Return [X, Y] of the center of cell containing provided text 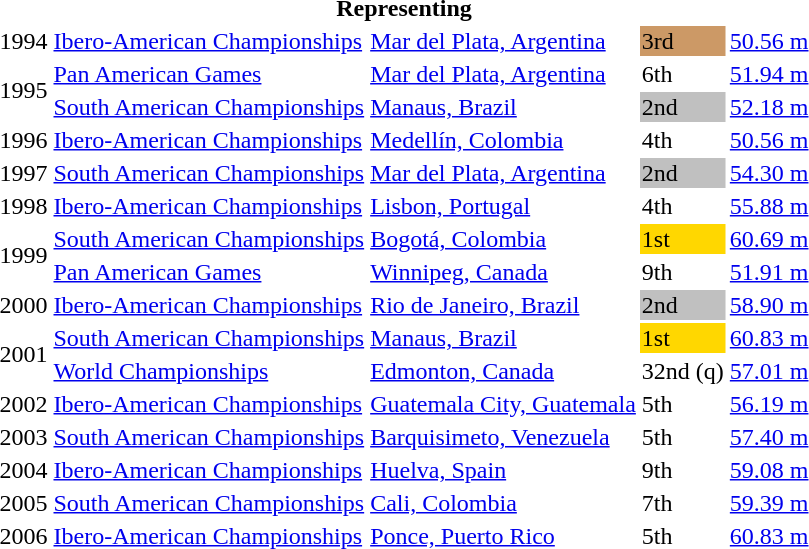
World Championships [209, 371]
Lisbon, Portugal [504, 206]
Rio de Janeiro, Brazil [504, 305]
Cali, Colombia [504, 503]
Huelva, Spain [504, 470]
32nd (q) [682, 371]
Medellín, Colombia [504, 140]
7th [682, 503]
Winnipeg, Canada [504, 272]
3rd [682, 41]
Edmonton, Canada [504, 371]
Barquisimeto, Venezuela [504, 437]
6th [682, 74]
Bogotá, Colombia [504, 239]
Guatemala City, Guatemala [504, 404]
